Capture the cell that displays the provided text and extract its [X, Y] central coordinate. 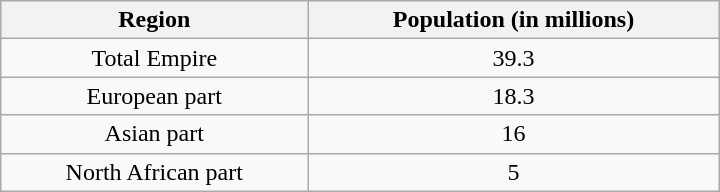
16 [514, 134]
Total Empire [154, 58]
5 [514, 172]
Asian part [154, 134]
European part [154, 96]
Population (in millions) [514, 20]
Region [154, 20]
39.3 [514, 58]
18.3 [514, 96]
North African part [154, 172]
